Pinpoint the cell where the given text exists, returning its [X, Y] midpoint coordinate. 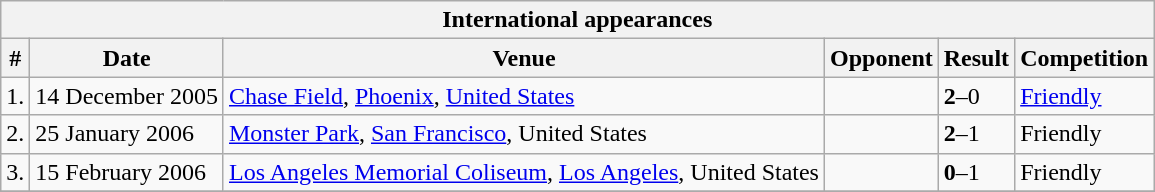
Chase Field, Phoenix, United States [524, 96]
2–1 [976, 134]
Los Angeles Memorial Coliseum, Los Angeles, United States [524, 172]
14 December 2005 [127, 96]
Date [127, 58]
Competition [1084, 58]
Opponent [881, 58]
0–1 [976, 172]
3. [16, 172]
2–0 [976, 96]
2. [16, 134]
25 January 2006 [127, 134]
Venue [524, 58]
Result [976, 58]
15 February 2006 [127, 172]
International appearances [578, 20]
Monster Park, San Francisco, United States [524, 134]
# [16, 58]
1. [16, 96]
